Return the (x, y) coordinate for the center point of the cell that contains the specified text.  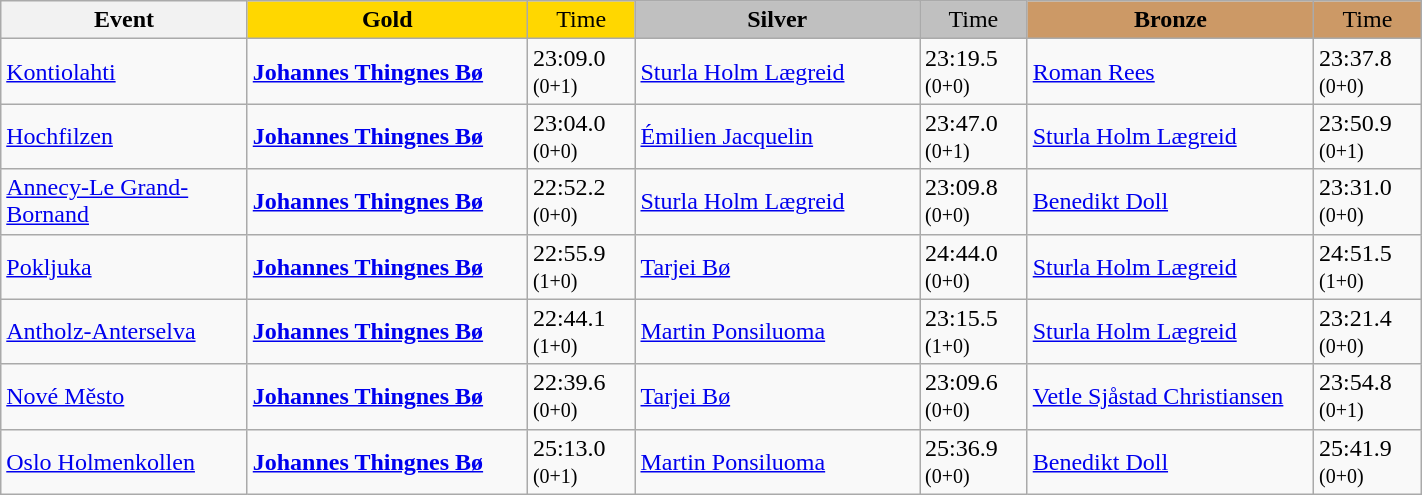
23:37.8(0+0) (1368, 72)
Kontiolahti (124, 72)
Pokljuka (124, 266)
22:39.6(0+0) (581, 396)
23:21.4(0+0) (1368, 332)
Event (124, 20)
Silver (778, 20)
23:15.5(1+0) (974, 332)
24:51.5(1+0) (1368, 266)
25:41.9(0+0) (1368, 462)
25:36.9(0+0) (974, 462)
22:52.2(0+0) (581, 202)
23:54.8(0+1) (1368, 396)
22:44.1(1+0) (581, 332)
Roman Rees (1170, 72)
Vetle Sjåstad Christiansen (1170, 396)
Antholz-Anterselva (124, 332)
23:09.6(0+0) (974, 396)
22:55.9(1+0) (581, 266)
Émilien Jacquelin (778, 136)
24:44.0(0+0) (974, 266)
23:04.0(0+0) (581, 136)
23:47.0(0+1) (974, 136)
Gold (387, 20)
Nové Město (124, 396)
23:09.8(0+0) (974, 202)
23:09.0(0+1) (581, 72)
25:13.0(0+1) (581, 462)
23:50.9(0+1) (1368, 136)
23:31.0(0+0) (1368, 202)
Oslo Holmenkollen (124, 462)
Bronze (1170, 20)
Annecy-Le Grand-Bornand (124, 202)
23:19.5(0+0) (974, 72)
Hochfilzen (124, 136)
